Determine the (x, y) coordinate at the center of the cell enclosing the given text.  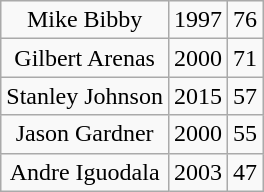
1997 (198, 20)
55 (246, 134)
76 (246, 20)
Stanley Johnson (85, 96)
71 (246, 58)
2015 (198, 96)
Mike Bibby (85, 20)
Jason Gardner (85, 134)
Andre Iguodala (85, 172)
47 (246, 172)
57 (246, 96)
Gilbert Arenas (85, 58)
2003 (198, 172)
